Return [X, Y] of the center of cell containing provided text 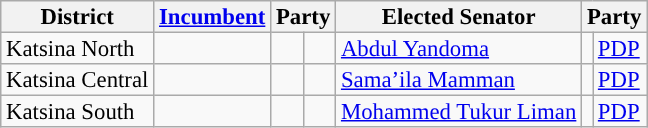
Katsina South [78, 112]
District [78, 17]
Mohammed Tukur Liman [459, 112]
Samaʼila Mamman [459, 80]
Katsina Central [78, 80]
Katsina North [78, 49]
Incumbent [212, 17]
Abdul Yandoma [459, 49]
Elected Senator [459, 17]
